Output the [X, Y] coordinate of the center of the cell containing the given text.  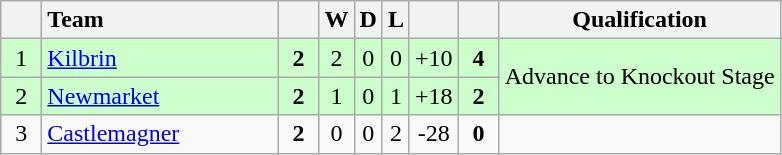
Castlemagner [160, 134]
Team [160, 20]
D [368, 20]
4 [478, 58]
Advance to Knockout Stage [640, 77]
Qualification [640, 20]
+10 [434, 58]
3 [22, 134]
-28 [434, 134]
Newmarket [160, 96]
L [396, 20]
Kilbrin [160, 58]
W [336, 20]
+18 [434, 96]
